Locate the cell with the specified text and output its (x, y) center coordinate. 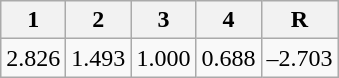
3 (164, 20)
1 (34, 20)
0.688 (228, 58)
4 (228, 20)
2.826 (34, 58)
1.493 (98, 58)
1.000 (164, 58)
–2.703 (300, 58)
2 (98, 20)
R (300, 20)
